Identify which cell holds the provided text, then report its [X, Y] central coordinate. 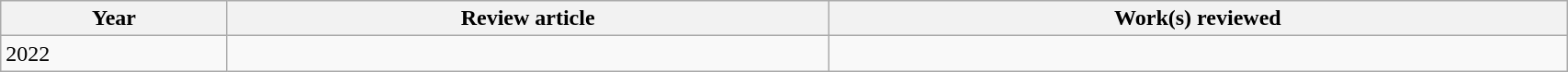
2022 [114, 54]
Year [114, 18]
Review article [527, 18]
Work(s) reviewed [1198, 18]
